Locate the cell with the specified text and output its (X, Y) center coordinate. 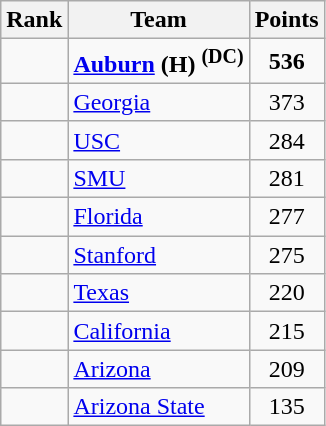
SMU (158, 178)
USC (158, 140)
Points (286, 20)
Auburn (H) (DC) (158, 62)
373 (286, 102)
Arizona State (158, 407)
275 (286, 255)
215 (286, 331)
Rank (34, 20)
135 (286, 407)
Team (158, 20)
Stanford (158, 255)
Georgia (158, 102)
California (158, 331)
Arizona (158, 369)
281 (286, 178)
220 (286, 293)
209 (286, 369)
277 (286, 217)
536 (286, 62)
284 (286, 140)
Texas (158, 293)
Florida (158, 217)
